Provide the [x, y] coordinate of the cell's center where the given text is located.  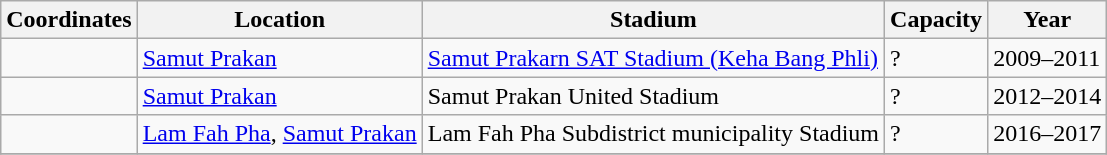
Capacity [936, 20]
Lam Fah Pha, Samut Prakan [280, 134]
Year [1048, 20]
Stadium [653, 20]
2016–2017 [1048, 134]
2012–2014 [1048, 96]
Samut Prakan United Stadium [653, 96]
Location [280, 20]
Samut Prakarn SAT Stadium (Keha Bang Phli) [653, 58]
2009–2011 [1048, 58]
Lam Fah Pha Subdistrict municipality Stadium [653, 134]
Coordinates [69, 20]
